Provide the (X, Y) coordinate of the cell's center where the given text is located.  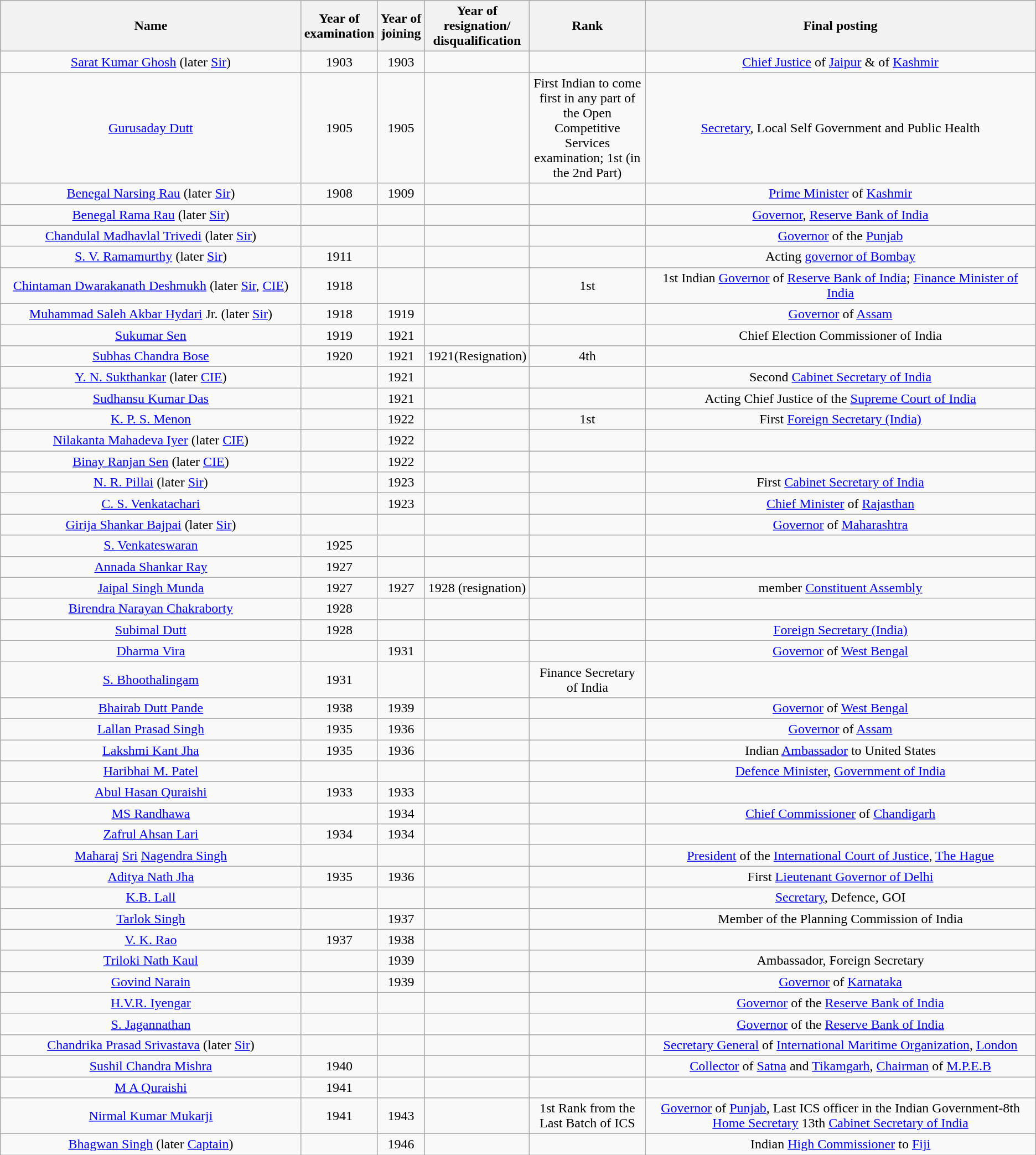
S. Jagannathan (151, 1024)
1908 (339, 194)
Secretary, Defence, GOI (840, 898)
M A Quraishi (151, 1087)
Chief Commissioner of Chandigarh (840, 814)
Governor, Reserve Bank of India (840, 215)
Chief Justice of Jaipur & of Kashmir (840, 62)
Girija Shankar Bajpai (later Sir) (151, 525)
Secretary, Local Self Government and Public Health (840, 128)
Annada Shankar Ray (151, 567)
S. Venkateswaran (151, 546)
Sarat Kumar Ghosh (later Sir) (151, 62)
Benegal Rama Rau (later Sir) (151, 215)
Year of examination (339, 26)
First Foreign Secretary (India) (840, 419)
Rank (588, 26)
Y. N. Sukthankar (later CIE) (151, 377)
Final posting (840, 26)
Abul Hasan Quraishi (151, 793)
Secretary General of International Maritime Organization, London (840, 1045)
Acting governor of Bombay (840, 257)
Haribhai M. Patel (151, 771)
Indian High Commissioner to Fiji (840, 1144)
Chandulal Madhavlal Trivedi (later Sir) (151, 236)
H.V.R. Iyengar (151, 1003)
K.B. Lall (151, 898)
Sudhansu Kumar Das (151, 398)
Second Cabinet Secretary of India (840, 377)
Prime Minister of Kashmir (840, 194)
First Cabinet Secretary of India (840, 483)
4th (588, 356)
Muhammad Saleh Akbar Hydari Jr. (later Sir) (151, 314)
Acting Chief Justice of the Supreme Court of India (840, 398)
C. S. Venkatachari (151, 504)
1943 (401, 1116)
Governor of Maharashtra (840, 525)
1st Rank from the Last Batch of ICS (588, 1116)
Bhagwan Singh (later Captain) (151, 1144)
Binay Ranjan Sen (later CIE) (151, 462)
Benegal Narsing Rau (later Sir) (151, 194)
Ambassador, Foreign Secretary (840, 961)
Governor of the Punjab (840, 236)
Indian Ambassador to United States (840, 750)
Nirmal Kumar Mukarji (151, 1116)
Year of joining (401, 26)
Sushil Chandra Mishra (151, 1066)
1920 (339, 356)
Dharma Vira (151, 651)
Govind Narain (151, 982)
1921(Resignation) (477, 356)
1925 (339, 546)
Sukumar Sen (151, 335)
Collector of Satna and Tikamgarh, Chairman of M.P.E.B (840, 1066)
Defence Minister, Government of India (840, 771)
Aditya Nath Jha (151, 877)
S. V. Ramamurthy (later Sir) (151, 257)
Maharaj Sri Nagendra Singh (151, 856)
Governor of Punjab, Last ICS officer in the Indian Government-8th Home Secretary 13th Cabinet Secretary of India (840, 1116)
Governor of Karnataka (840, 982)
First Lieutenant Governor of Delhi (840, 877)
Subimal Dutt (151, 630)
1940 (339, 1066)
Jaipal Singh Munda (151, 588)
member Constituent Assembly (840, 588)
MS Randhawa (151, 814)
Nilakanta Mahadeva Iyer (later CIE) (151, 441)
Name (151, 26)
Chief Minister of Rajasthan (840, 504)
Subhas Chandra Bose (151, 356)
1909 (401, 194)
Zafrul Ahsan Lari (151, 835)
Foreign Secretary (India) (840, 630)
1928 (resignation) (477, 588)
N. R. Pillai (later Sir) (151, 483)
S. Bhoothalingam (151, 680)
Year of resignation/ disqualification (477, 26)
Chief Election Commissioner of India (840, 335)
Bhairab Dutt Pande (151, 708)
1911 (339, 257)
Lallan Prasad Singh (151, 729)
Chandrika Prasad Srivastava (later Sir) (151, 1045)
1946 (401, 1144)
Finance Secretary of India (588, 680)
Lakshmi Kant Jha (151, 750)
V. K. Rao (151, 940)
Tarlok Singh (151, 919)
K. P. S. Menon (151, 419)
President of the International Court of Justice, The Hague (840, 856)
1st Indian Governor of Reserve Bank of India; Finance Minister of India (840, 286)
Triloki Nath Kaul (151, 961)
Birendra Narayan Chakraborty (151, 609)
Member of the Planning Commission of India (840, 919)
First Indian to come first in any part of the Open Competitive Services examination; 1st (in the 2nd Part) (588, 128)
Gurusaday Dutt (151, 128)
Chintaman Dwarakanath Deshmukh (later Sir, CIE) (151, 286)
